Extract the (X, Y) coordinate from the center of the cell holding the provided text.  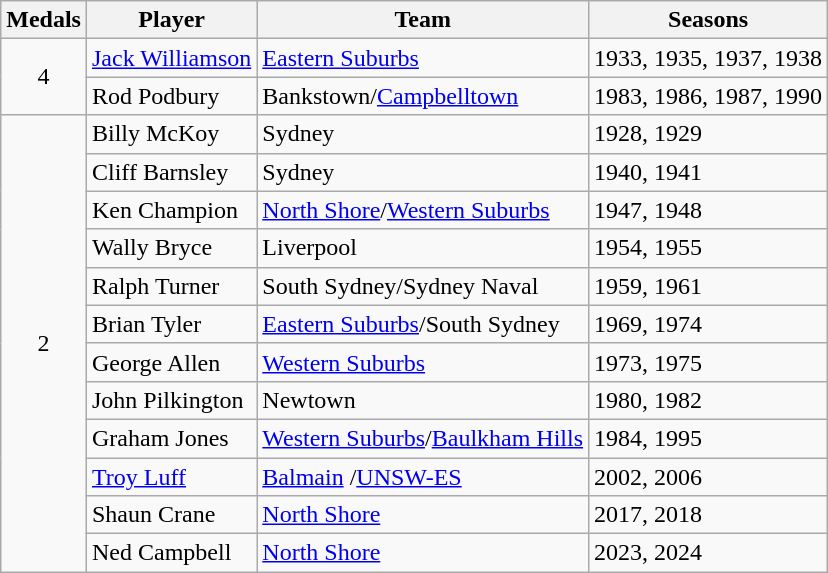
George Allen (171, 362)
Western Suburbs (423, 362)
2002, 2006 (708, 477)
1984, 1995 (708, 438)
Brian Tyler (171, 324)
Wally Bryce (171, 248)
Billy McKoy (171, 134)
Jack Williamson (171, 58)
1969, 1974 (708, 324)
Western Suburbs/Baulkham Hills (423, 438)
1940, 1941 (708, 172)
Seasons (708, 20)
North Shore/Western Suburbs (423, 210)
Shaun Crane (171, 515)
Ned Campbell (171, 553)
South Sydney/Sydney Naval (423, 286)
1954, 1955 (708, 248)
Cliff Barnsley (171, 172)
Player (171, 20)
John Pilkington (171, 400)
1973, 1975 (708, 362)
2017, 2018 (708, 515)
1928, 1929 (708, 134)
Eastern Suburbs (423, 58)
Bankstown/Campbelltown (423, 96)
1983, 1986, 1987, 1990 (708, 96)
Team (423, 20)
4 (44, 77)
Balmain /UNSW-ES (423, 477)
2 (44, 344)
1959, 1961 (708, 286)
Medals (44, 20)
2023, 2024 (708, 553)
1947, 1948 (708, 210)
Eastern Suburbs/South Sydney (423, 324)
Troy Luff (171, 477)
1980, 1982 (708, 400)
Graham Jones (171, 438)
Rod Podbury (171, 96)
Ken Champion (171, 210)
Ralph Turner (171, 286)
Newtown (423, 400)
Liverpool (423, 248)
1933, 1935, 1937, 1938 (708, 58)
